Extract the [X, Y] coordinate from the center of the cell holding the provided text.  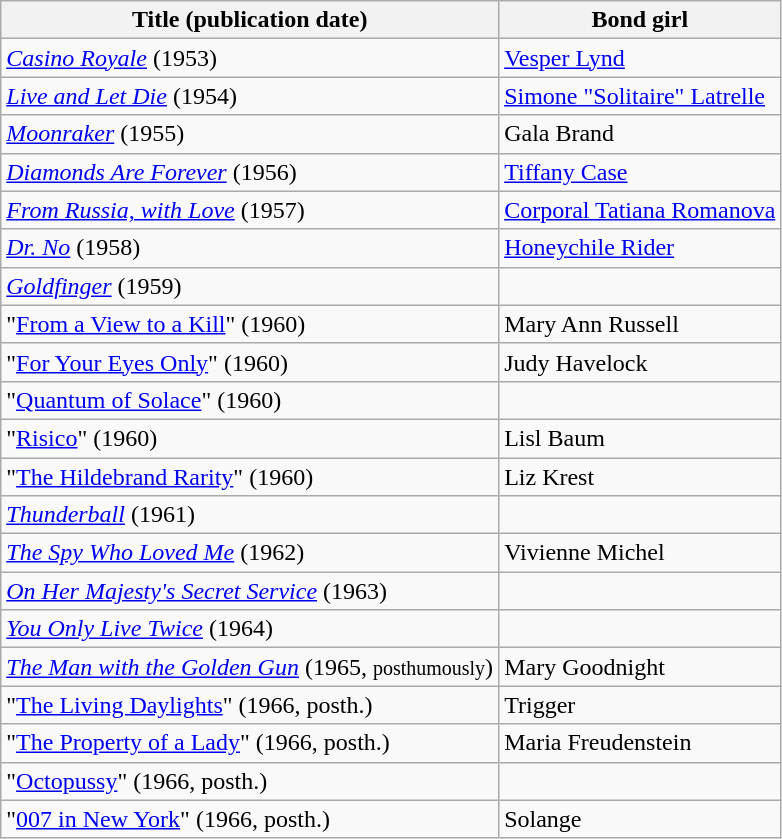
Trigger [640, 705]
Vesper Lynd [640, 58]
"Octopussy" (1966, posth.) [250, 781]
You Only Live Twice (1964) [250, 629]
Casino Royale (1953) [250, 58]
"From a View to a Kill" (1960) [250, 324]
"007 in New York" (1966, posth.) [250, 819]
The Spy Who Loved Me (1962) [250, 553]
Dr. No (1958) [250, 248]
"The Property of a Lady" (1966, posth.) [250, 743]
Gala Brand [640, 134]
Tiffany Case [640, 172]
Lisl Baum [640, 438]
Honeychile Rider [640, 248]
From Russia, with Love (1957) [250, 210]
"For Your Eyes Only" (1960) [250, 362]
Moonraker (1955) [250, 134]
Thunderball (1961) [250, 515]
Simone "Solitaire" Latrelle [640, 96]
"Quantum of Solace" (1960) [250, 400]
Mary Ann Russell [640, 324]
"Risico" (1960) [250, 438]
Judy Havelock [640, 362]
Diamonds Are Forever (1956) [250, 172]
Title (publication date) [250, 20]
Goldfinger (1959) [250, 286]
Bond girl [640, 20]
"The Hildebrand Rarity" (1960) [250, 477]
Maria Freudenstein [640, 743]
On Her Majesty's Secret Service (1963) [250, 591]
Mary Goodnight [640, 667]
The Man with the Golden Gun (1965, posthumously) [250, 667]
Live and Let Die (1954) [250, 96]
Corporal Tatiana Romanova [640, 210]
Solange [640, 819]
Liz Krest [640, 477]
"The Living Daylights" (1966, posth.) [250, 705]
Vivienne Michel [640, 553]
